Locate the cell with the specified text and output its (X, Y) center coordinate. 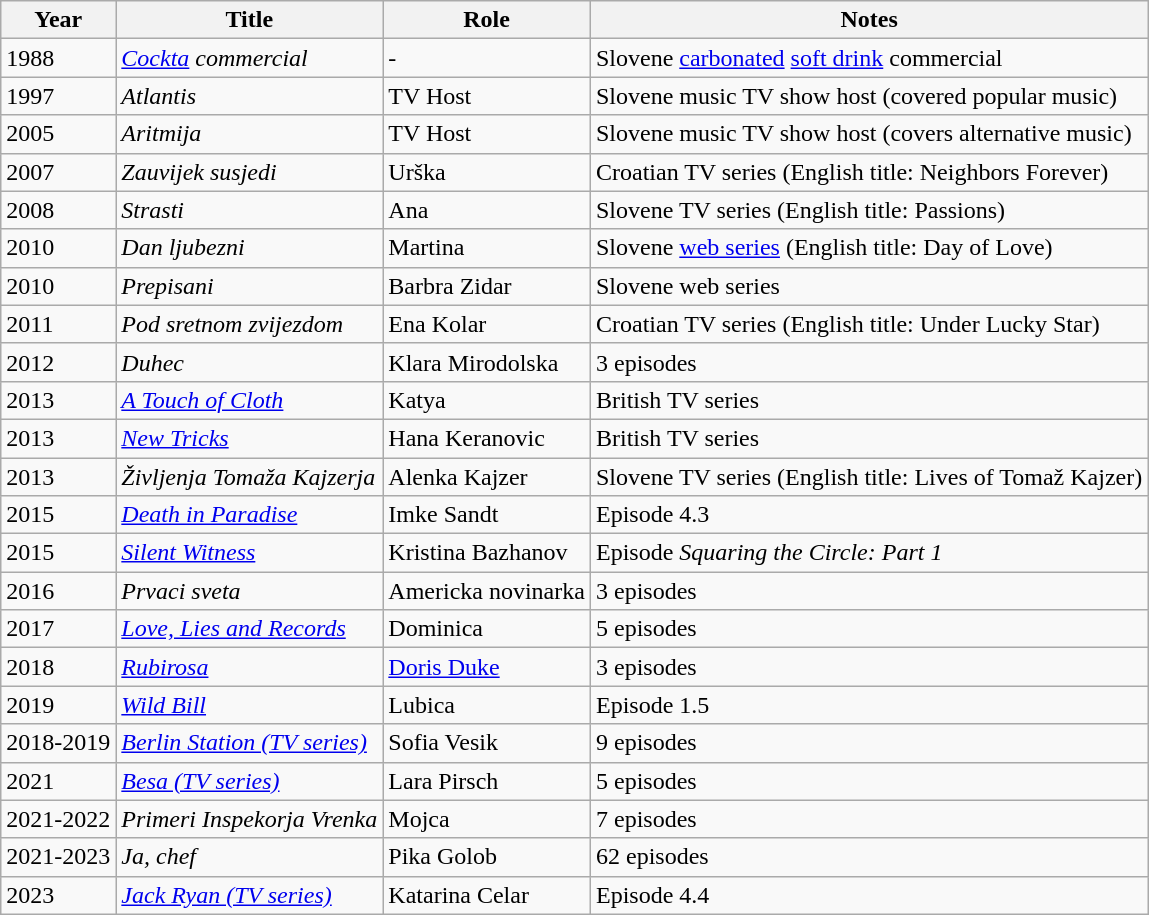
Katya (487, 400)
Mojca (487, 819)
Atlantis (250, 96)
Lara Pirsch (487, 781)
2016 (58, 591)
Dominica (487, 629)
Imke Sandt (487, 515)
Martina (487, 248)
Episode 1.5 (868, 705)
Year (58, 20)
Pod sretnom zvijezdom (250, 324)
Slovene web series (English title: Day of Love) (868, 248)
2005 (58, 134)
Slovene music TV show host (covered popular music) (868, 96)
Rubirosa (250, 667)
Episode Squaring the Circle: Part 1 (868, 553)
Duhec (250, 362)
New Tricks (250, 438)
Americka novinarka (487, 591)
Pika Golob (487, 857)
Croatian TV series (English title: Neighbors Forever) (868, 172)
Slovene TV series (English title: Passions) (868, 210)
Besa (TV series) (250, 781)
2017 (58, 629)
Strasti (250, 210)
Katarina Celar (487, 895)
Death in Paradise (250, 515)
Slovene music TV show host (covers alternative music) (868, 134)
Klara Mirodolska (487, 362)
2007 (58, 172)
Dan ljubezni (250, 248)
2018 (58, 667)
Kristina Bazhanov (487, 553)
2019 (58, 705)
2018-2019 (58, 743)
Prvaci sveta (250, 591)
Episode 4.4 (868, 895)
Ja, chef (250, 857)
Croatian TV series (English title: Under Lucky Star) (868, 324)
Ena Kolar (487, 324)
2008 (58, 210)
Berlin Station (TV series) (250, 743)
Življenja Tomaža Kajzerja (250, 477)
Ana (487, 210)
Slovene TV series (English title: Lives of Tomaž Kajzer) (868, 477)
Notes (868, 20)
7 episodes (868, 819)
Jack Ryan (TV series) (250, 895)
2011 (58, 324)
Episode 4.3 (868, 515)
2021-2023 (58, 857)
Slovene carbonated soft drink commercial (868, 58)
Zauvijek susjedi (250, 172)
Doris Duke (487, 667)
Silent Witness (250, 553)
Urška (487, 172)
Alenka Kajzer (487, 477)
2021 (58, 781)
- (487, 58)
2012 (58, 362)
Hana Keranovic (487, 438)
Sofia Vesik (487, 743)
62 episodes (868, 857)
Wild Bill (250, 705)
9 episodes (868, 743)
Aritmija (250, 134)
Primeri Inspekorja Vrenka (250, 819)
Lubica (487, 705)
1988 (58, 58)
Barbra Zidar (487, 286)
2021-2022 (58, 819)
A Touch of Cloth (250, 400)
Title (250, 20)
Prepisani (250, 286)
Cockta commercial (250, 58)
Love, Lies and Records (250, 629)
2023 (58, 895)
Role (487, 20)
Slovene web series (868, 286)
1997 (58, 96)
